Detect which cell encompasses the target text, then output its (x, y) center coordinate. 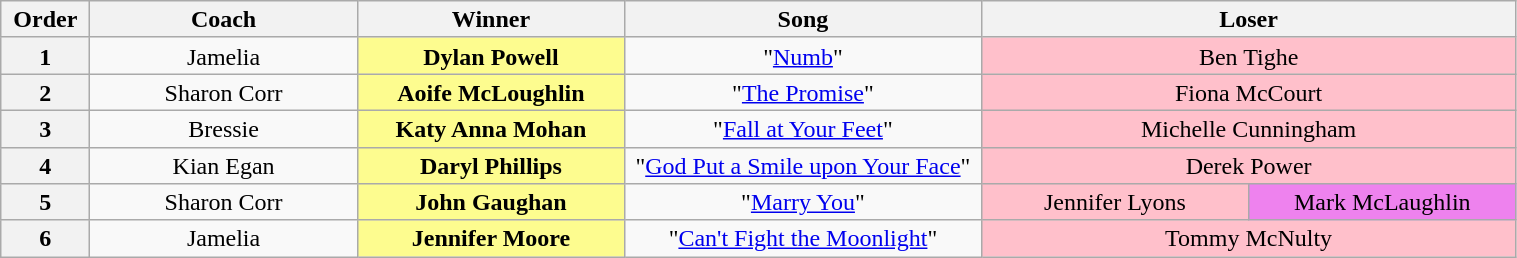
Jennifer Lyons (1114, 202)
Tommy McNulty (1248, 238)
1 (46, 56)
Ben Tighe (1248, 56)
Jennifer Moore (490, 238)
"Marry You" (804, 202)
"Fall at Your Feet" (804, 128)
Aoife McLoughlin (490, 92)
"God Put a Smile upon Your Face" (804, 166)
Derek Power (1248, 166)
Kian Egan (224, 166)
6 (46, 238)
Order (46, 20)
"Can't Fight the Moonlight" (804, 238)
Daryl Phillips (490, 166)
4 (46, 166)
2 (46, 92)
Fiona McCourt (1248, 92)
Mark McLaughlin (1382, 202)
Winner (490, 20)
Bressie (224, 128)
5 (46, 202)
Katy Anna Mohan (490, 128)
Song (804, 20)
John Gaughan (490, 202)
Loser (1248, 20)
Dylan Powell (490, 56)
Michelle Cunningham (1248, 128)
Coach (224, 20)
"Numb" (804, 56)
3 (46, 128)
"The Promise" (804, 92)
